Provide the (X, Y) coordinate of the cell's center where the given text is located.  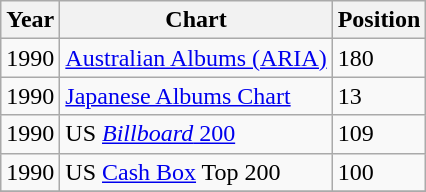
Position (379, 20)
US Billboard 200 (196, 134)
109 (379, 134)
US Cash Box Top 200 (196, 172)
Chart (196, 20)
100 (379, 172)
13 (379, 96)
Japanese Albums Chart (196, 96)
180 (379, 58)
Year (30, 20)
Australian Albums (ARIA) (196, 58)
